From the cell containing the given text, extract its center point as [x, y] coordinate. 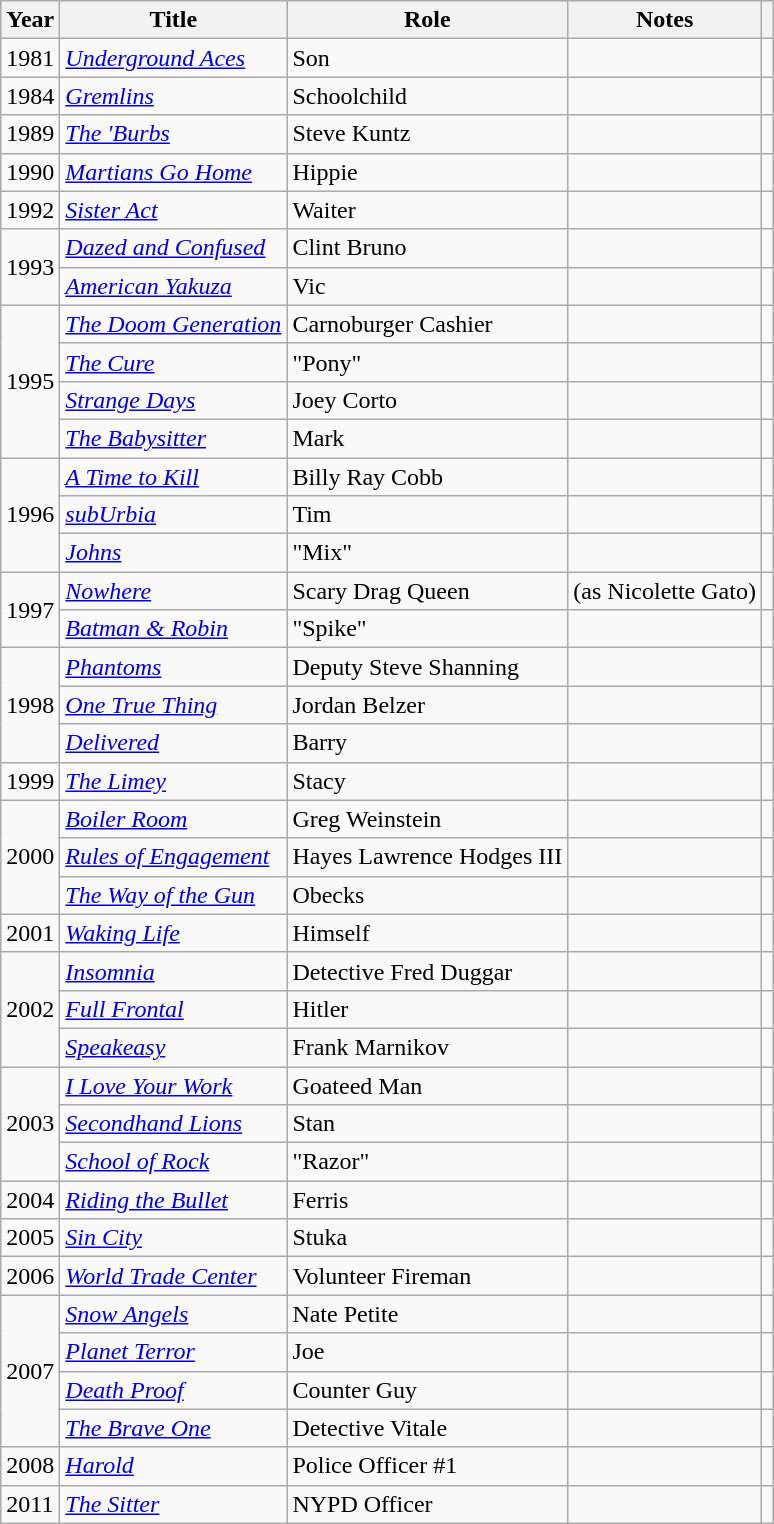
Tim [428, 515]
Joe [428, 1352]
The Doom Generation [174, 324]
Nowhere [174, 591]
2006 [30, 1276]
"Spike" [428, 629]
2011 [30, 1504]
2007 [30, 1371]
The Way of the Gun [174, 895]
The Limey [174, 781]
Stuka [428, 1238]
Full Frontal [174, 1009]
2001 [30, 933]
Notes [665, 20]
subUrbia [174, 515]
Riding the Bullet [174, 1200]
A Time to Kill [174, 477]
Stan [428, 1124]
1990 [30, 172]
Nate Petite [428, 1314]
School of Rock [174, 1162]
Underground Aces [174, 58]
Scary Drag Queen [428, 591]
Schoolchild [428, 96]
"Razor" [428, 1162]
Ferris [428, 1200]
Speakeasy [174, 1047]
Obecks [428, 895]
I Love Your Work [174, 1085]
The Sitter [174, 1504]
1989 [30, 134]
1984 [30, 96]
Rules of Engagement [174, 857]
Barry [428, 743]
Stacy [428, 781]
Greg Weinstein [428, 819]
Death Proof [174, 1390]
The Cure [174, 362]
Year [30, 20]
1996 [30, 515]
Batman & Robin [174, 629]
Counter Guy [428, 1390]
Son [428, 58]
Phantoms [174, 667]
1993 [30, 267]
Hitler [428, 1009]
Carnoburger Cashier [428, 324]
1992 [30, 210]
Detective Fred Duggar [428, 971]
Martians Go Home [174, 172]
Police Officer #1 [428, 1466]
Waking Life [174, 933]
Dazed and Confused [174, 248]
Delivered [174, 743]
Snow Angels [174, 1314]
Secondhand Lions [174, 1124]
Harold [174, 1466]
Sister Act [174, 210]
Detective Vitale [428, 1428]
2008 [30, 1466]
American Yakuza [174, 286]
2005 [30, 1238]
2003 [30, 1123]
2004 [30, 1200]
Hippie [428, 172]
NYPD Officer [428, 1504]
Sin City [174, 1238]
1997 [30, 610]
Frank Marnikov [428, 1047]
Role [428, 20]
Vic [428, 286]
Billy Ray Cobb [428, 477]
Gremlins [174, 96]
Volunteer Fireman [428, 1276]
The Brave One [174, 1428]
"Mix" [428, 553]
Johns [174, 553]
"Pony" [428, 362]
Goateed Man [428, 1085]
The 'Burbs [174, 134]
Steve Kuntz [428, 134]
Boiler Room [174, 819]
1998 [30, 705]
Hayes Lawrence Hodges III [428, 857]
(as Nicolette Gato) [665, 591]
2000 [30, 857]
1981 [30, 58]
Planet Terror [174, 1352]
World Trade Center [174, 1276]
Jordan Belzer [428, 705]
Strange Days [174, 400]
The Babysitter [174, 438]
Clint Bruno [428, 248]
Title [174, 20]
1999 [30, 781]
1995 [30, 381]
Mark [428, 438]
One True Thing [174, 705]
2002 [30, 1009]
Himself [428, 933]
Joey Corto [428, 400]
Insomnia [174, 971]
Deputy Steve Shanning [428, 667]
Waiter [428, 210]
